Identify which cell holds the provided text, then report its (x, y) central coordinate. 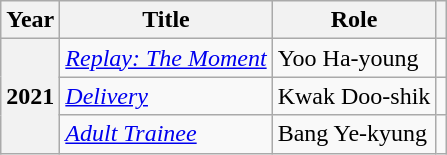
Delivery (166, 96)
Title (166, 20)
Yoo Ha-young (354, 58)
Adult Trainee (166, 134)
Bang Ye-kyung (354, 134)
Role (354, 20)
Year (30, 20)
Kwak Doo-shik (354, 96)
2021 (30, 96)
Replay: The Moment (166, 58)
